Extract the (X, Y) coordinate from the center of the cell holding the provided text.  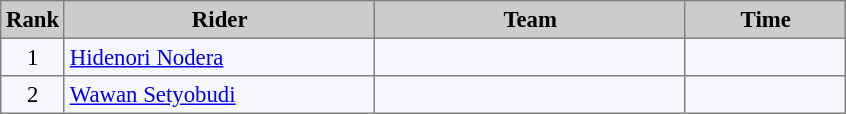
Rider (219, 20)
2 (33, 95)
Team (530, 20)
Hidenori Nodera (219, 57)
Time (765, 20)
Rank (33, 20)
1 (33, 57)
Wawan Setyobudi (219, 95)
